Extract the [x, y] coordinate from the center of the cell holding the provided text.  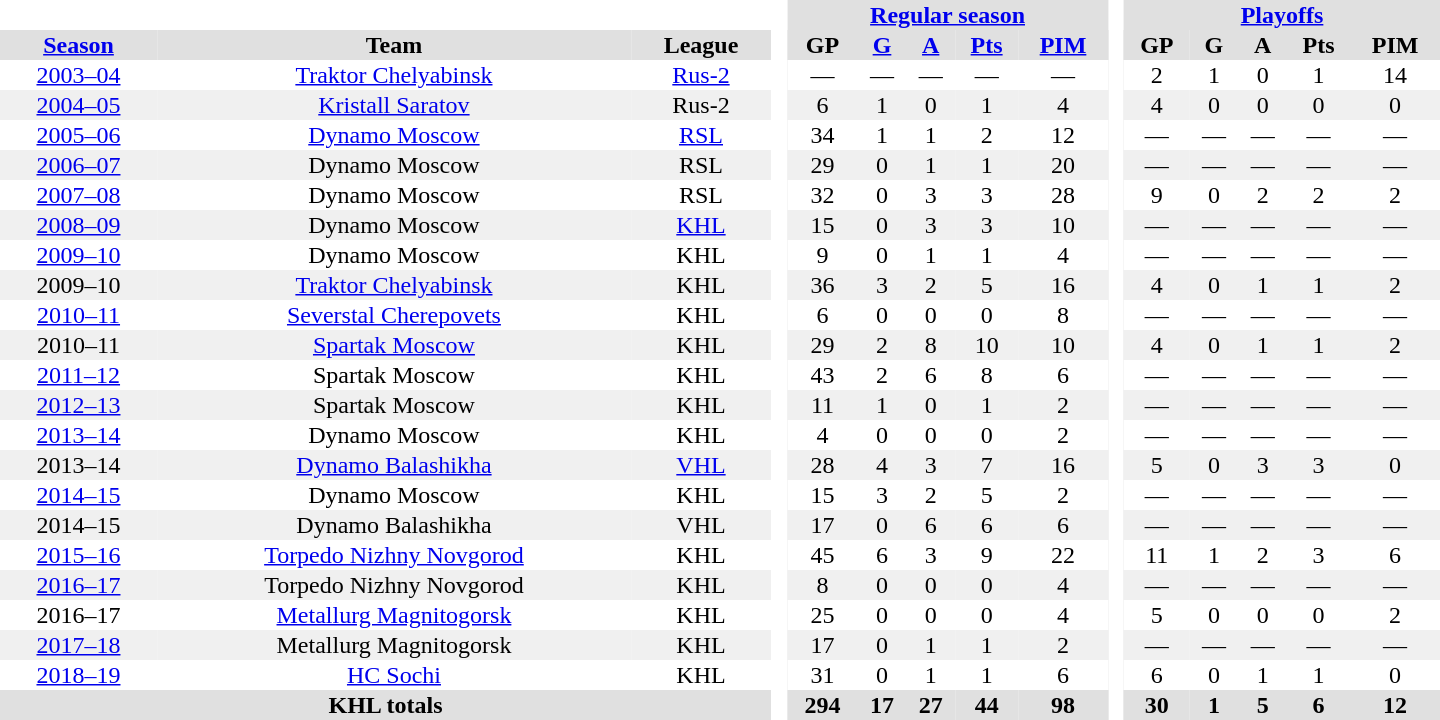
2018–19 [78, 675]
2012–13 [78, 405]
2004–05 [78, 105]
22 [1063, 555]
7 [986, 465]
Team [394, 45]
Playoffs [1282, 15]
20 [1063, 165]
25 [822, 615]
30 [1157, 705]
294 [822, 705]
2003–04 [78, 75]
2011–12 [78, 375]
2015–16 [78, 555]
36 [822, 285]
2017–18 [78, 645]
14 [1395, 75]
44 [986, 705]
Kristall Saratov [394, 105]
34 [822, 135]
43 [822, 375]
Regular season [948, 15]
32 [822, 195]
Severstal Cherepovets [394, 315]
45 [822, 555]
98 [1063, 705]
2007–08 [78, 195]
League [701, 45]
2008–09 [78, 225]
31 [822, 675]
HC Sochi [394, 675]
2005–06 [78, 135]
Season [78, 45]
27 [930, 705]
2006–07 [78, 165]
KHL totals [386, 705]
